Find where the given text appears and provide that cell's center as [X, Y] coordinate. 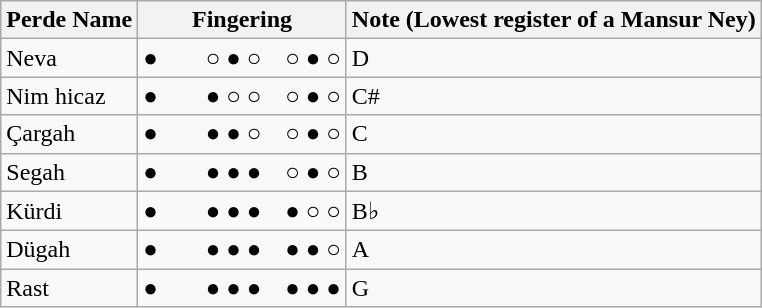
Neva [70, 58]
● ● ● ● ● ● ○ [242, 250]
● ● ● ○ ○ ● ○ [242, 134]
Fingering [242, 20]
● ○ ● ○ ○ ● ○ [242, 58]
G [554, 288]
Çargah [70, 134]
D [554, 58]
● ● ● ● ○ ● ○ [242, 172]
A [554, 250]
Note (Lowest register of a Mansur Ney) [554, 20]
Dügah [70, 250]
Kürdi [70, 211]
C# [554, 96]
Segah [70, 172]
● ● ● ● ● ○ ○ [242, 211]
C [554, 134]
● ● ● ● ● ● ● [242, 288]
Nim hicaz [70, 96]
● ● ○ ○ ○ ● ○ [242, 96]
Perde Name [70, 20]
B♭ [554, 211]
Rast [70, 288]
B [554, 172]
